Determine the (X, Y) coordinate at the center of the cell enclosing the given text.  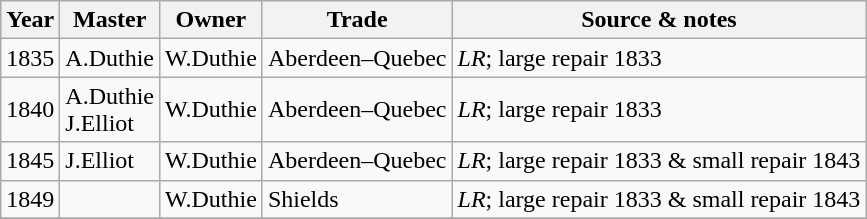
J.Elliot (110, 161)
Owner (212, 20)
1840 (30, 110)
Shields (357, 199)
Master (110, 20)
Source & notes (659, 20)
1835 (30, 58)
Year (30, 20)
Trade (357, 20)
A.DuthieJ.Elliot (110, 110)
1849 (30, 199)
A.Duthie (110, 58)
1845 (30, 161)
